For the text-containing cell, return its midpoint in (X, Y) coordinate format. 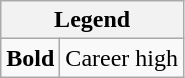
Bold (30, 58)
Career high (122, 58)
Legend (92, 20)
